Provide the [x, y] coordinate of the cell's center where the given text is located.  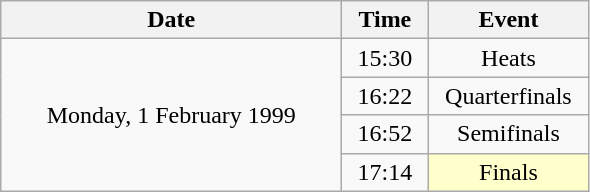
15:30 [385, 58]
Quarterfinals [508, 96]
Finals [508, 172]
16:22 [385, 96]
17:14 [385, 172]
Semifinals [508, 134]
Heats [508, 58]
Time [385, 20]
Monday, 1 February 1999 [172, 115]
16:52 [385, 134]
Date [172, 20]
Event [508, 20]
